Search for the cell housing the specified text and yield its [X, Y] center coordinate. 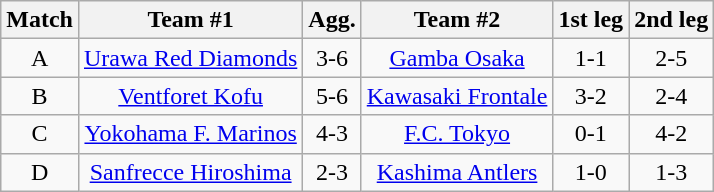
2nd leg [672, 20]
2-5 [672, 58]
Agg. [332, 20]
4-2 [672, 134]
4-3 [332, 134]
Kawasaki Frontale [457, 96]
C [40, 134]
Gamba Osaka [457, 58]
Yokohama F. Marinos [190, 134]
1-1 [591, 58]
A [40, 58]
1-3 [672, 172]
Sanfrecce Hiroshima [190, 172]
B [40, 96]
Ventforet Kofu [190, 96]
2-4 [672, 96]
3-2 [591, 96]
Kashima Antlers [457, 172]
3-6 [332, 58]
Match [40, 20]
Urawa Red Diamonds [190, 58]
F.C. Tokyo [457, 134]
2-3 [332, 172]
0-1 [591, 134]
Team #2 [457, 20]
1st leg [591, 20]
1-0 [591, 172]
Team #1 [190, 20]
D [40, 172]
5-6 [332, 96]
